From the cell containing the given text, extract its center point as [X, Y] coordinate. 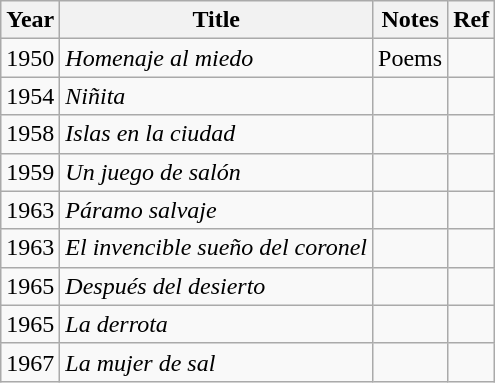
La derrota [216, 324]
Un juego de salón [216, 172]
Homenaje al miedo [216, 58]
Islas en la ciudad [216, 134]
1954 [30, 96]
1950 [30, 58]
Páramo salvaje [216, 210]
Poems [410, 58]
1967 [30, 362]
Ref [472, 20]
Title [216, 20]
1959 [30, 172]
Notes [410, 20]
El invencible sueño del coronel [216, 248]
Year [30, 20]
1958 [30, 134]
Niñita [216, 96]
Después del desierto [216, 286]
La mujer de sal [216, 362]
